Output the [x, y] coordinate of the center of the cell containing the given text.  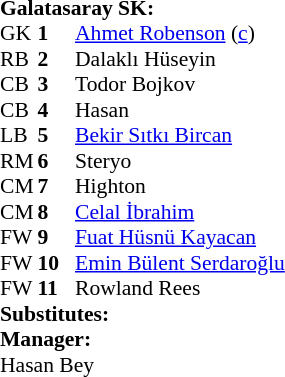
Bekir Sıtkı Bircan [180, 135]
Fuat Hüsnü Kayacan [180, 237]
8 [57, 212]
3 [57, 85]
9 [57, 237]
4 [57, 110]
6 [57, 161]
GK [19, 33]
Todor Bojkov [180, 85]
RM [19, 161]
Celal İbrahim [180, 212]
1 [57, 33]
Substitutes: [142, 314]
Dalaklı Hüseyin [180, 59]
10 [57, 263]
LB [19, 135]
2 [57, 59]
RB [19, 59]
Manager: [142, 339]
5 [57, 135]
7 [57, 187]
11 [57, 289]
Ahmet Robenson (c) [180, 33]
Emin Bülent Serdaroğlu [180, 263]
Hasan [180, 110]
Steryo [180, 161]
Rowland Rees [180, 289]
Highton [180, 187]
